Locate the cell with the specified text and output its [X, Y] center coordinate. 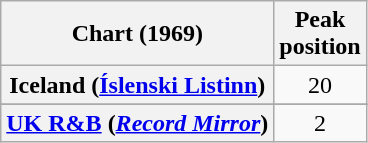
Peakposition [320, 34]
Iceland (Íslenski Listinn) [138, 85]
Chart (1969) [138, 34]
2 [320, 123]
UK R&B (Record Mirror) [138, 123]
20 [320, 85]
